Output the (x, y) coordinate of the center of the cell containing the given text.  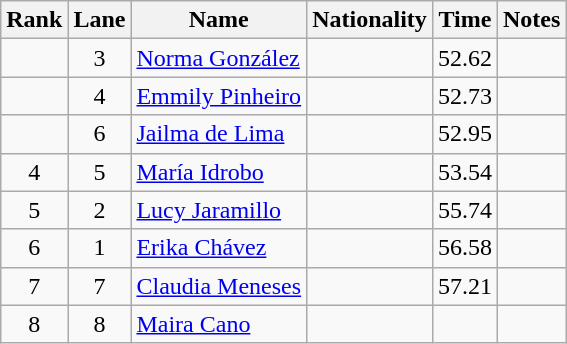
Notes (531, 20)
57.21 (464, 286)
Norma González (219, 58)
53.54 (464, 172)
Name (219, 20)
Lane (100, 20)
1 (100, 248)
Erika Chávez (219, 248)
Maira Cano (219, 324)
55.74 (464, 210)
Emmily Pinheiro (219, 96)
Nationality (370, 20)
Time (464, 20)
52.95 (464, 134)
2 (100, 210)
Rank (34, 20)
52.73 (464, 96)
Jailma de Lima (219, 134)
Lucy Jaramillo (219, 210)
Claudia Meneses (219, 286)
María Idrobo (219, 172)
56.58 (464, 248)
3 (100, 58)
52.62 (464, 58)
